Extract the [X, Y] coordinate from the center of the cell holding the provided text.  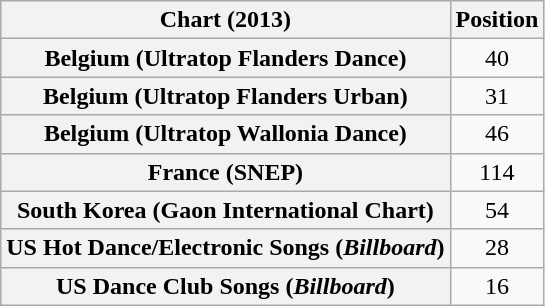
France (SNEP) [226, 172]
Belgium (Ultratop Flanders Dance) [226, 58]
28 [497, 248]
40 [497, 58]
US Hot Dance/Electronic Songs (Billboard) [226, 248]
Belgium (Ultratop Wallonia Dance) [226, 134]
46 [497, 134]
Belgium (Ultratop Flanders Urban) [226, 96]
South Korea (Gaon International Chart) [226, 210]
114 [497, 172]
31 [497, 96]
US Dance Club Songs (Billboard) [226, 286]
54 [497, 210]
Position [497, 20]
16 [497, 286]
Chart (2013) [226, 20]
